Identify which cell holds the provided text, then report its (x, y) central coordinate. 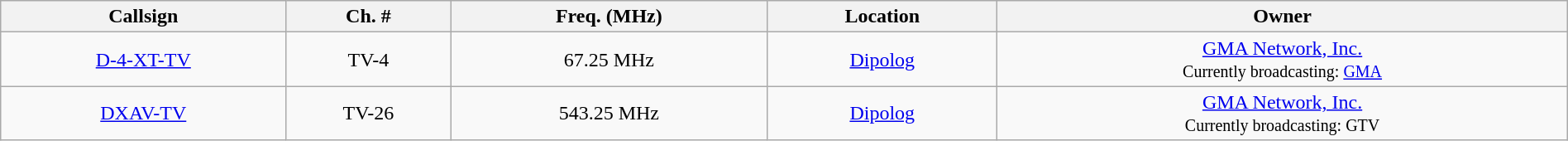
Owner (1282, 17)
Callsign (144, 17)
67.25 MHz (609, 60)
DXAV-TV (144, 113)
TV-4 (369, 60)
GMA Network, Inc.Currently broadcasting: GTV (1282, 113)
TV-26 (369, 113)
Freq. (MHz) (609, 17)
D-4-XT-TV (144, 60)
543.25 MHz (609, 113)
Ch. # (369, 17)
Location (882, 17)
GMA Network, Inc.Currently broadcasting: GMA (1282, 60)
